Scan for the cell matching the given text and deliver its (X, Y) coordinate at center. 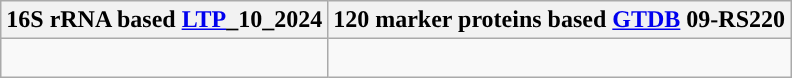
120 marker proteins based GTDB 09-RS220 (560, 20)
16S rRNA based LTP_10_2024 (164, 20)
